Locate the cell with the specified text and output its [X, Y] center coordinate. 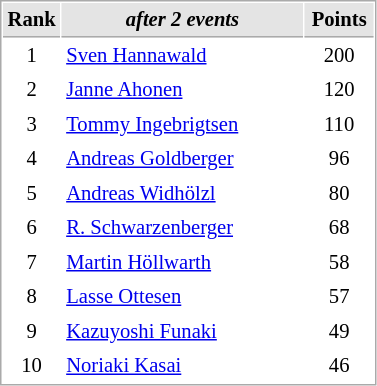
110 [340, 124]
Martin Höllwarth [183, 262]
200 [340, 56]
58 [340, 262]
Noriaki Kasai [183, 366]
Andreas Widhölzl [183, 194]
2 [32, 90]
5 [32, 194]
120 [340, 90]
Sven Hannawald [183, 56]
Andreas Goldberger [183, 158]
80 [340, 194]
9 [32, 332]
after 2 events [183, 20]
10 [32, 366]
3 [32, 124]
8 [32, 296]
Lasse Ottesen [183, 296]
Tommy Ingebrigtsen [183, 124]
Points [340, 20]
R. Schwarzenberger [183, 228]
46 [340, 366]
Rank [32, 20]
68 [340, 228]
4 [32, 158]
1 [32, 56]
Kazuyoshi Funaki [183, 332]
96 [340, 158]
Janne Ahonen [183, 90]
6 [32, 228]
57 [340, 296]
7 [32, 262]
49 [340, 332]
